Determine the (X, Y) coordinate at the center of the cell enclosing the given text.  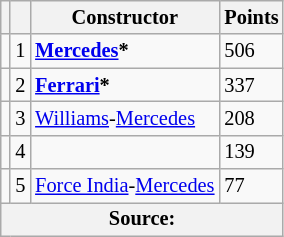
337 (251, 85)
Williams-Mercedes (124, 118)
4 (20, 152)
1 (20, 51)
77 (251, 186)
3 (20, 118)
Ferrari* (124, 85)
208 (251, 118)
2 (20, 85)
Source: (142, 219)
139 (251, 152)
Points (251, 17)
Force India-Mercedes (124, 186)
506 (251, 51)
5 (20, 186)
Mercedes* (124, 51)
Constructor (124, 17)
